Output the (x, y) coordinate of the center of the cell containing the given text.  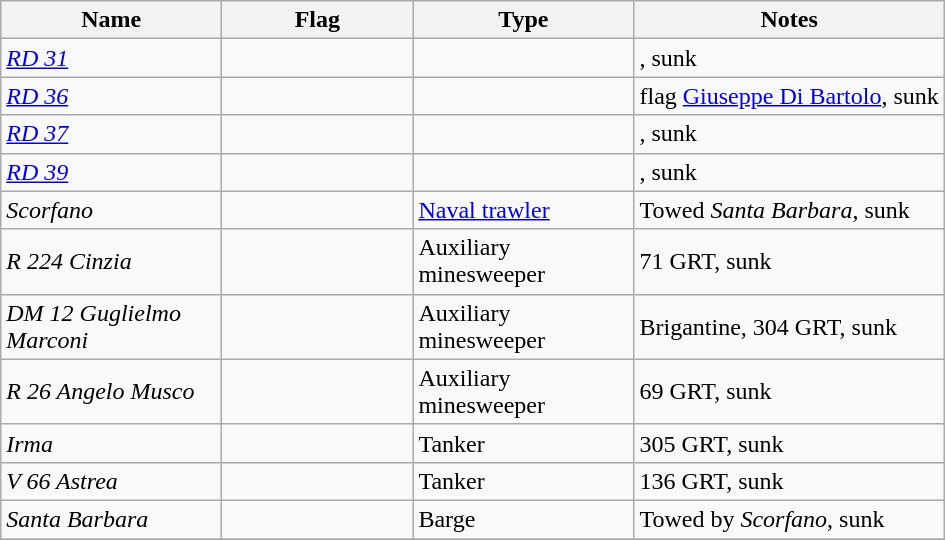
Type (524, 20)
RD 37 (112, 134)
RD 31 (112, 58)
V 66 Astrea (112, 481)
Naval trawler (524, 210)
flag Giuseppe Di Bartolo, sunk (789, 96)
R 224 Cinzia (112, 262)
Towed Santa Barbara, sunk (789, 210)
RD 36 (112, 96)
Brigantine, 304 GRT, sunk (789, 326)
136 GRT, sunk (789, 481)
DM 12 Guglielmo Marconi (112, 326)
RD 39 (112, 172)
Santa Barbara (112, 519)
Irma (112, 443)
Scorfano (112, 210)
R 26 Angelo Musco (112, 392)
Name (112, 20)
Flag (318, 20)
69 GRT, sunk (789, 392)
305 GRT, sunk (789, 443)
Towed by Scorfano, sunk (789, 519)
71 GRT, sunk (789, 262)
Notes (789, 20)
Barge (524, 519)
